From the cell containing the given text, extract its center point as [X, Y] coordinate. 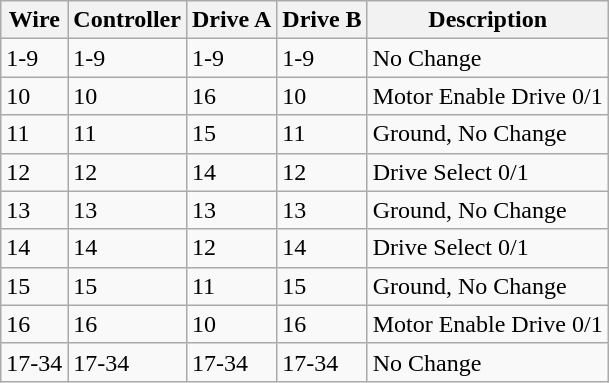
Wire [34, 20]
Description [488, 20]
Drive A [231, 20]
Controller [128, 20]
Drive B [322, 20]
